Detect which cell encompasses the target text, then output its (x, y) center coordinate. 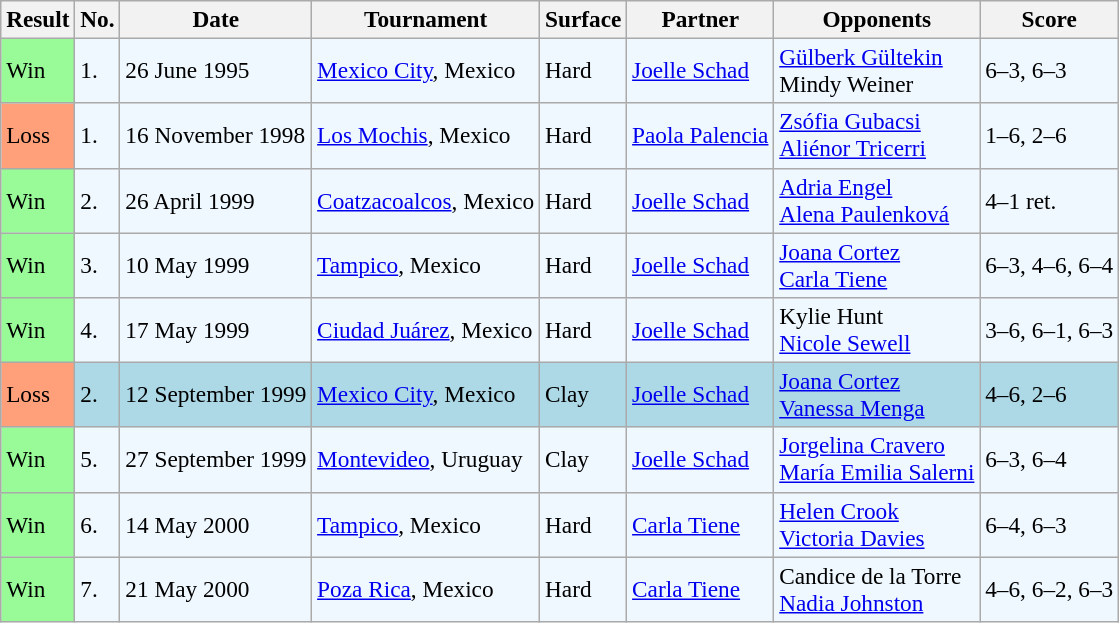
7. (98, 588)
Gülberk Gültekin Mindy Weiner (877, 70)
Surface (584, 19)
4. (98, 330)
Opponents (877, 19)
Partner (700, 19)
10 May 1999 (216, 264)
Poza Rica, Mexico (426, 588)
Score (1050, 19)
26 April 1999 (216, 200)
6. (98, 524)
3–6, 6–1, 6–3 (1050, 330)
27 September 1999 (216, 460)
17 May 1999 (216, 330)
Joana Cortez Carla Tiene (877, 264)
26 June 1995 (216, 70)
5. (98, 460)
6–3, 6–4 (1050, 460)
Helen Crook Victoria Davies (877, 524)
Adria Engel Alena Paulenková (877, 200)
Tournament (426, 19)
6–3, 4–6, 6–4 (1050, 264)
Candice de la Torre Nadia Johnston (877, 588)
4–6, 6–2, 6–3 (1050, 588)
1–6, 2–6 (1050, 136)
Jorgelina Cravero María Emilia Salerni (877, 460)
6–3, 6–3 (1050, 70)
Joana Cortez Vanessa Menga (877, 394)
16 November 1998 (216, 136)
Result (38, 19)
6–4, 6–3 (1050, 524)
3. (98, 264)
No. (98, 19)
Kylie Hunt Nicole Sewell (877, 330)
Montevideo, Uruguay (426, 460)
Ciudad Juárez, Mexico (426, 330)
Date (216, 19)
12 September 1999 (216, 394)
Los Mochis, Mexico (426, 136)
Paola Palencia (700, 136)
4–1 ret. (1050, 200)
4–6, 2–6 (1050, 394)
Zsófia Gubacsi Aliénor Tricerri (877, 136)
Coatzacoalcos, Mexico (426, 200)
14 May 2000 (216, 524)
21 May 2000 (216, 588)
